Find where the given text appears and provide that cell's center as (x, y) coordinate. 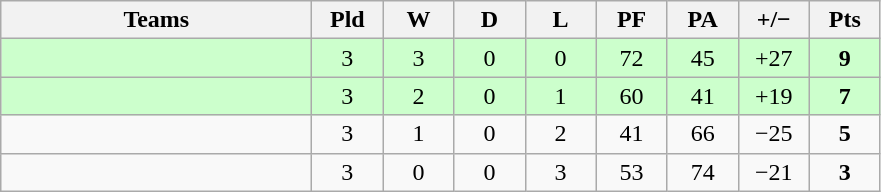
PA (702, 20)
5 (844, 134)
−21 (774, 172)
66 (702, 134)
W (418, 20)
Teams (156, 20)
Pts (844, 20)
72 (632, 58)
+19 (774, 96)
PF (632, 20)
7 (844, 96)
60 (632, 96)
9 (844, 58)
+/− (774, 20)
74 (702, 172)
45 (702, 58)
−25 (774, 134)
Pld (348, 20)
+27 (774, 58)
D (490, 20)
53 (632, 172)
L (560, 20)
